Locate the cell with the specified text and output its (x, y) center coordinate. 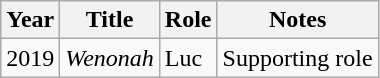
Role (188, 20)
Title (110, 20)
Notes (298, 20)
Wenonah (110, 58)
Luc (188, 58)
Year (30, 20)
Supporting role (298, 58)
2019 (30, 58)
